Extract the (x, y) coordinate from the center of the cell holding the provided text.  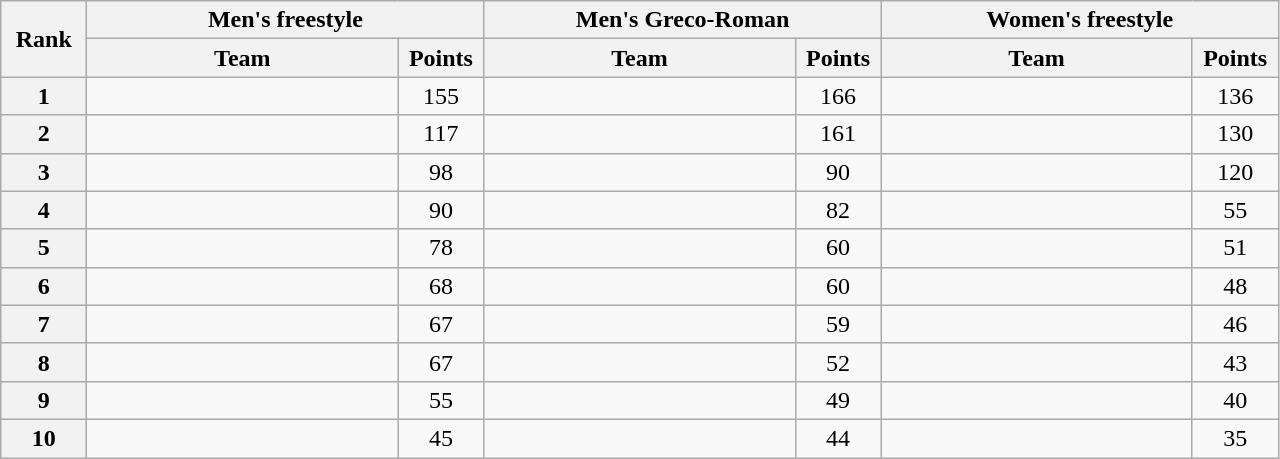
40 (1235, 400)
4 (44, 210)
10 (44, 438)
44 (838, 438)
130 (1235, 134)
59 (838, 324)
166 (838, 96)
3 (44, 172)
68 (441, 286)
78 (441, 248)
46 (1235, 324)
5 (44, 248)
48 (1235, 286)
8 (44, 362)
49 (838, 400)
43 (1235, 362)
52 (838, 362)
117 (441, 134)
35 (1235, 438)
2 (44, 134)
9 (44, 400)
82 (838, 210)
6 (44, 286)
136 (1235, 96)
Men's freestyle (286, 20)
155 (441, 96)
7 (44, 324)
161 (838, 134)
Rank (44, 39)
Women's freestyle (1080, 20)
45 (441, 438)
51 (1235, 248)
1 (44, 96)
120 (1235, 172)
98 (441, 172)
Men's Greco-Roman (682, 20)
